Provide the [X, Y] coordinate of the cell's center where the given text is located.  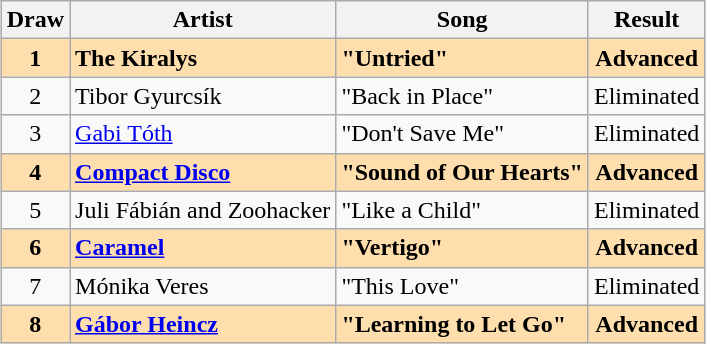
7 [35, 286]
Compact Disco [203, 172]
6 [35, 248]
"Sound of Our Hearts" [462, 172]
"Untried" [462, 58]
Song [462, 20]
1 [35, 58]
"Vertigo" [462, 248]
8 [35, 324]
"Like a Child" [462, 210]
5 [35, 210]
"Back in Place" [462, 96]
4 [35, 172]
Gabi Tóth [203, 134]
"This Love" [462, 286]
Caramel [203, 248]
Juli Fábián and Zoohacker [203, 210]
Draw [35, 20]
Result [646, 20]
Artist [203, 20]
Mónika Veres [203, 286]
"Don't Save Me" [462, 134]
3 [35, 134]
Gábor Heincz [203, 324]
The Kiralys [203, 58]
Tibor Gyurcsík [203, 96]
"Learning to Let Go" [462, 324]
2 [35, 96]
